For the text-containing cell, return its midpoint in (X, Y) coordinate format. 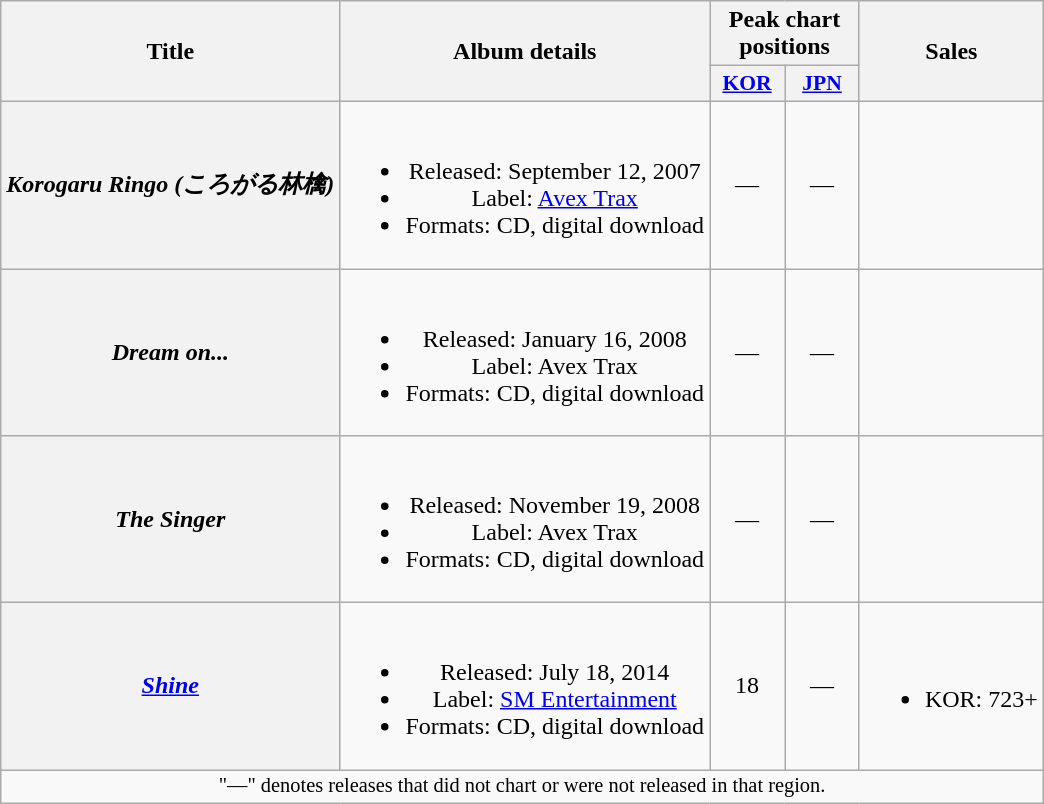
Album details (525, 52)
Sales (951, 52)
Title (170, 52)
Released: September 12, 2007 Label: Avex TraxFormats: CD, digital download (525, 184)
KOR: 723+ (951, 686)
The Singer (170, 520)
"—" denotes releases that did not chart or were not released in that region. (522, 787)
Peak chart positions (785, 34)
Shine (170, 686)
JPN (822, 84)
Released: July 18, 2014 Label: SM EntertainmentFormats: CD, digital download (525, 686)
Released: January 16, 2008 Label: Avex TraxFormats: CD, digital download (525, 352)
Released: November 19, 2008 Label: Avex TraxFormats: CD, digital download (525, 520)
KOR (748, 84)
18 (748, 686)
Korogaru Ringo (ころがる林檎) (170, 184)
Dream on... (170, 352)
